Find where the given text appears and provide that cell's center as (X, Y) coordinate. 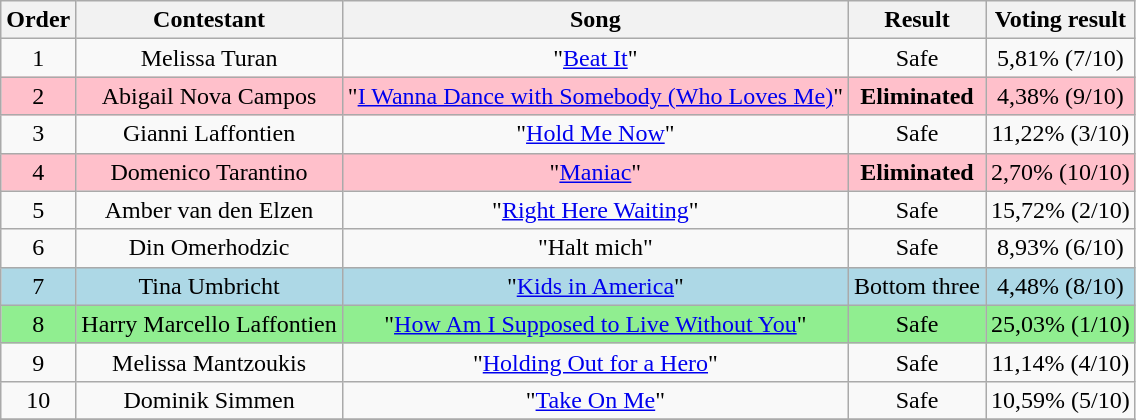
"Take On Me" (595, 400)
Abigail Nova Campos (210, 96)
25,03% (1/10) (1061, 324)
10 (38, 400)
"Maniac" (595, 172)
Bottom three (916, 286)
15,72% (2/10) (1061, 210)
"Beat It" (595, 58)
11,14% (4/10) (1061, 362)
"I Wanna Dance with Somebody (Who Loves Me)" (595, 96)
4 (38, 172)
5 (38, 210)
8,93% (6/10) (1061, 248)
Tina Umbricht (210, 286)
"How Am I Supposed to Live Without You" (595, 324)
Melissa Turan (210, 58)
4,38% (9/10) (1061, 96)
Voting result (1061, 20)
3 (38, 134)
"Kids in America" (595, 286)
"Right Here Waiting" (595, 210)
1 (38, 58)
10,59% (5/10) (1061, 400)
Dominik Simmen (210, 400)
11,22% (3/10) (1061, 134)
6 (38, 248)
Result (916, 20)
5,81% (7/10) (1061, 58)
Harry Marcello Laffontien (210, 324)
Din Omerhodzic (210, 248)
Order (38, 20)
2 (38, 96)
Melissa Mantzoukis (210, 362)
9 (38, 362)
"Holding Out for a Hero" (595, 362)
2,70% (10/10) (1061, 172)
Domenico Tarantino (210, 172)
"Hold Me Now" (595, 134)
Amber van den Elzen (210, 210)
"Halt mich" (595, 248)
8 (38, 324)
Song (595, 20)
Contestant (210, 20)
4,48% (8/10) (1061, 286)
Gianni Laffontien (210, 134)
7 (38, 286)
